Capture the cell that displays the provided text and extract its [X, Y] central coordinate. 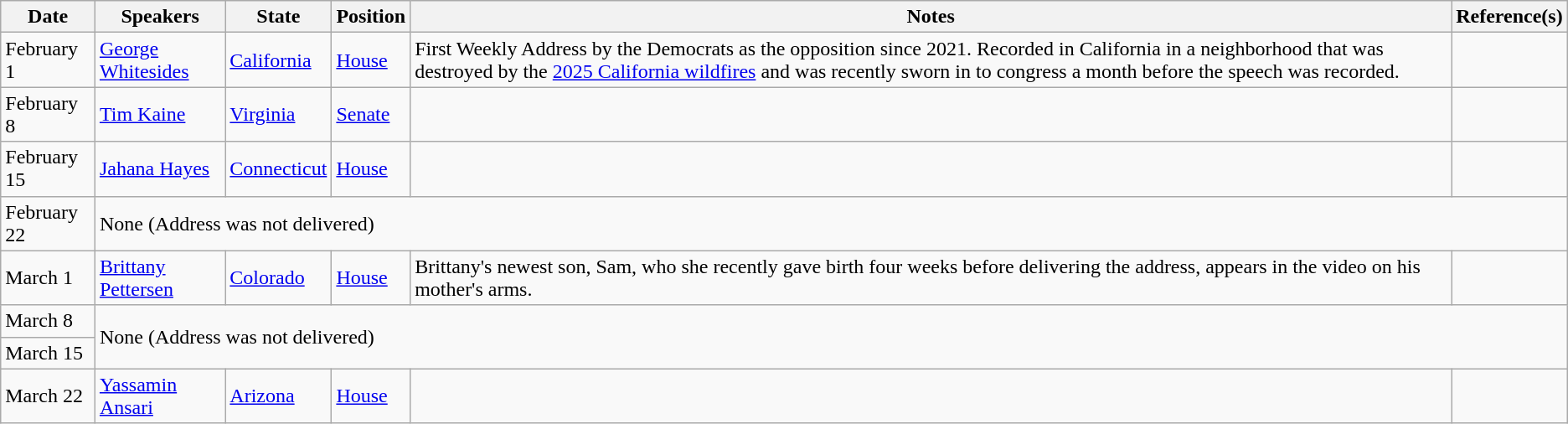
February 15 [49, 169]
Virginia [278, 114]
Tim Kaine [159, 114]
Reference(s) [1509, 17]
March 22 [49, 396]
George Whitesides [159, 60]
Date [49, 17]
February 22 [49, 223]
Senate [371, 114]
Colorado [278, 278]
State [278, 17]
February 1 [49, 60]
March 15 [49, 353]
Connecticut [278, 169]
Brittany Pettersen [159, 278]
Arizona [278, 396]
Speakers [159, 17]
Position [371, 17]
March 8 [49, 321]
California [278, 60]
March 1 [49, 278]
Notes [931, 17]
Jahana Hayes [159, 169]
Yassamin Ansari [159, 396]
Brittany's newest son, Sam, who she recently gave birth four weeks before delivering the address, appears in the video on his mother's arms. [931, 278]
February 8 [49, 114]
